Pinpoint the cell where the given text exists, returning its [x, y] midpoint coordinate. 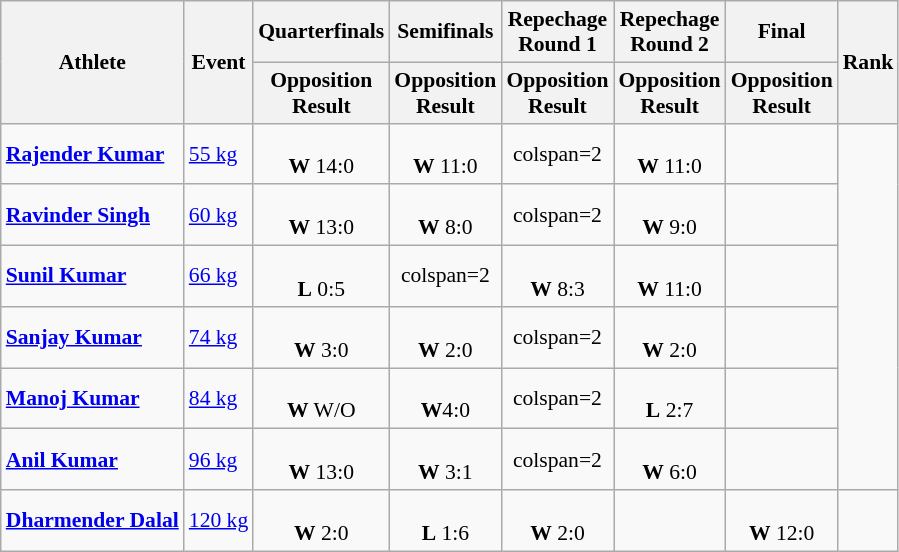
Anil Kumar [92, 460]
Semifinals [445, 32]
Event [218, 62]
W W/O [321, 398]
W 8:0 [445, 216]
Rajender Kumar [92, 154]
W4:0 [445, 398]
Repechage Round 1 [557, 32]
W 14:0 [321, 154]
60 kg [218, 216]
L 2:7 [670, 398]
W 3:1 [445, 460]
Repechage Round 2 [670, 32]
W 3:0 [321, 338]
W 9:0 [670, 216]
Athlete [92, 62]
L 1:6 [445, 520]
Rank [868, 62]
Manoj Kumar [92, 398]
W 6:0 [670, 460]
74 kg [218, 338]
66 kg [218, 276]
Dharmender Dalal [92, 520]
120 kg [218, 520]
96 kg [218, 460]
W 8:3 [557, 276]
84 kg [218, 398]
Final [782, 32]
W 12:0 [782, 520]
Sanjay Kumar [92, 338]
Quarterfinals [321, 32]
Sunil Kumar [92, 276]
55 kg [218, 154]
L 0:5 [321, 276]
Ravinder Singh [92, 216]
